Capture the cell that displays the provided text and extract its [x, y] central coordinate. 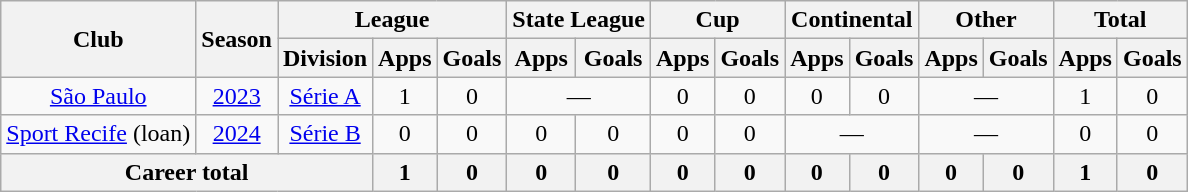
Continental [852, 20]
League [392, 20]
Série B [326, 134]
2023 [237, 96]
Club [98, 39]
Cup [717, 20]
Division [326, 58]
2024 [237, 134]
Season [237, 39]
State League [579, 20]
São Paulo [98, 96]
Sport Recife (loan) [98, 134]
Total [1120, 20]
Other [986, 20]
Série A [326, 96]
Career total [187, 172]
